Extract the (X, Y) coordinate from the center of the cell holding the provided text.  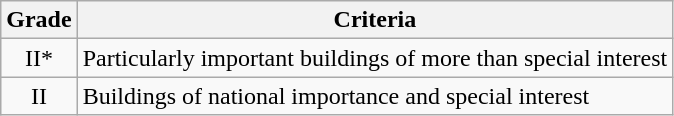
II* (39, 58)
Criteria (375, 20)
II (39, 96)
Particularly important buildings of more than special interest (375, 58)
Buildings of national importance and special interest (375, 96)
Grade (39, 20)
